Determine the (x, y) coordinate at the center of the cell enclosing the given text.  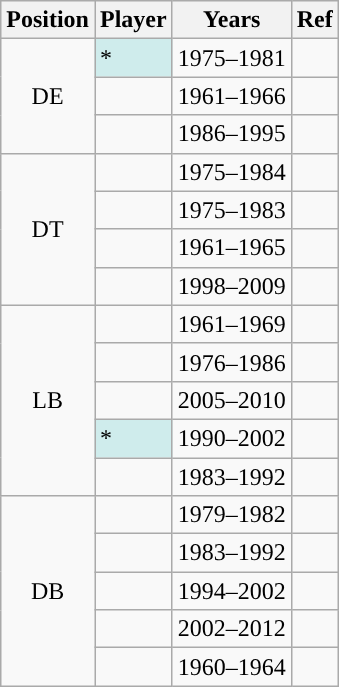
1975–1981 (232, 58)
1961–1966 (232, 96)
Player (133, 20)
1975–1983 (232, 210)
DT (48, 229)
DE (48, 96)
1960–1964 (232, 667)
Years (232, 20)
1998–2009 (232, 286)
1986–1995 (232, 134)
1961–1969 (232, 324)
1990–2002 (232, 438)
1976–1986 (232, 362)
DB (48, 591)
Ref (314, 20)
2002–2012 (232, 629)
2005–2010 (232, 400)
Position (48, 20)
1961–1965 (232, 248)
LB (48, 400)
1994–2002 (232, 591)
1979–1982 (232, 515)
1975–1984 (232, 172)
